Output the (x, y) coordinate of the center of the cell containing the given text.  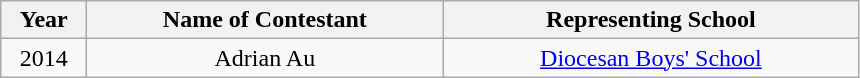
Diocesan Boys' School (651, 58)
Year (44, 20)
Adrian Au (265, 58)
Name of Contestant (265, 20)
2014 (44, 58)
Representing School (651, 20)
